Search for the cell housing the specified text and yield its [x, y] center coordinate. 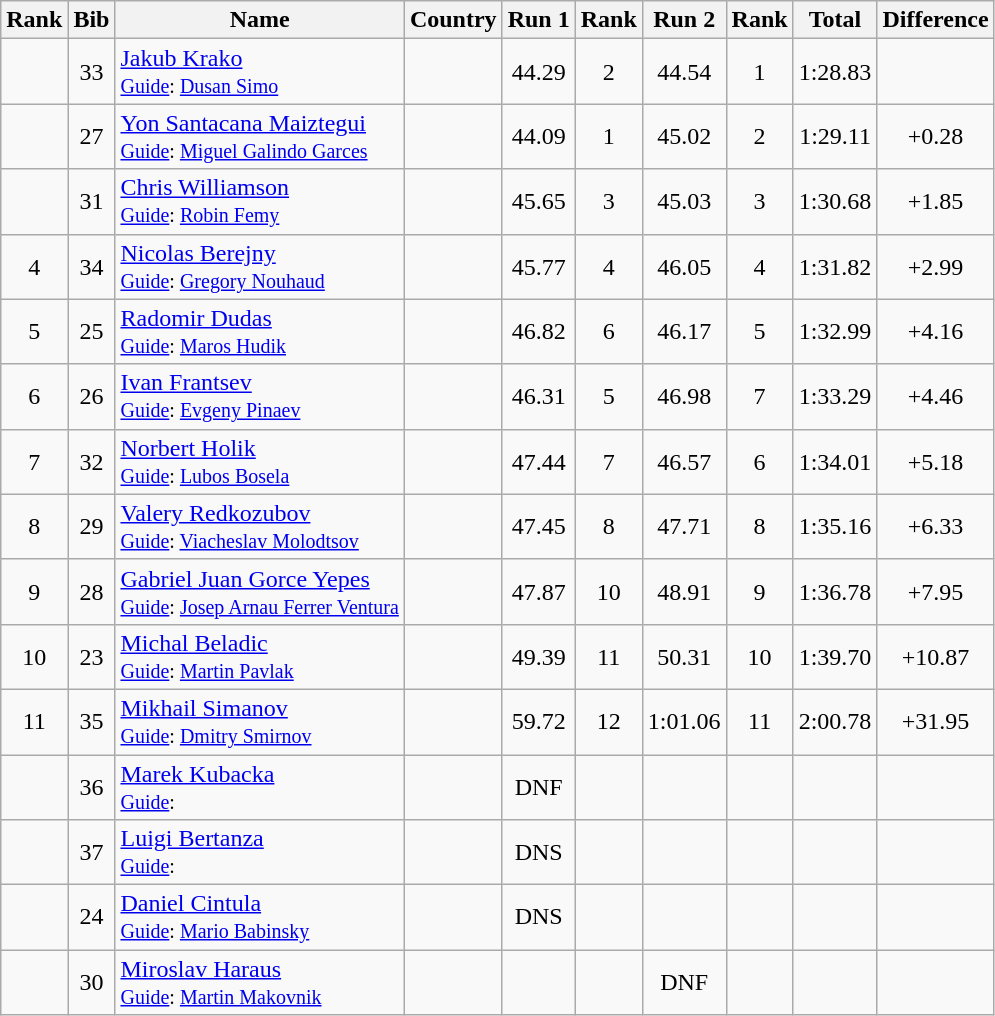
Nicolas BerejnyGuide: Gregory Nouhaud [260, 266]
Name [260, 20]
46.05 [684, 266]
Ivan FrantsevGuide: Evgeny Pinaev [260, 396]
29 [92, 526]
46.82 [538, 332]
31 [92, 202]
Chris WilliamsonGuide: Robin Femy [260, 202]
Miroslav HarausGuide: Martin Makovnik [260, 982]
Michal BeladicGuide: Martin Pavlak [260, 656]
Valery RedkozubovGuide: Viacheslav Molodtsov [260, 526]
+31.95 [936, 722]
45.03 [684, 202]
36 [92, 786]
27 [92, 136]
37 [92, 852]
1:32.99 [835, 332]
1:28.83 [835, 72]
Country [453, 20]
Run 2 [684, 20]
Yon Santacana MaizteguiGuide: Miguel Galindo Garces [260, 136]
1:36.78 [835, 592]
1:30.68 [835, 202]
23 [92, 656]
45.77 [538, 266]
1:29.11 [835, 136]
59.72 [538, 722]
Gabriel Juan Gorce YepesGuide: Josep Arnau Ferrer Ventura [260, 592]
1:39.70 [835, 656]
47.45 [538, 526]
Bib [92, 20]
34 [92, 266]
Jakub KrakoGuide: Dusan Simo [260, 72]
33 [92, 72]
+2.99 [936, 266]
44.54 [684, 72]
1:31.82 [835, 266]
Daniel CintulaGuide: Mario Babinsky [260, 918]
12 [608, 722]
35 [92, 722]
45.65 [538, 202]
47.71 [684, 526]
Total [835, 20]
45.02 [684, 136]
32 [92, 462]
28 [92, 592]
46.31 [538, 396]
1:33.29 [835, 396]
46.57 [684, 462]
30 [92, 982]
49.39 [538, 656]
+4.16 [936, 332]
Mikhail SimanovGuide: Dmitry Smirnov [260, 722]
50.31 [684, 656]
+10.87 [936, 656]
Marek KubackaGuide: [260, 786]
Norbert HolikGuide: Lubos Bosela [260, 462]
24 [92, 918]
+4.46 [936, 396]
2:00.78 [835, 722]
47.44 [538, 462]
25 [92, 332]
+0.28 [936, 136]
+5.18 [936, 462]
44.09 [538, 136]
Run 1 [538, 20]
1:34.01 [835, 462]
+7.95 [936, 592]
1:35.16 [835, 526]
46.98 [684, 396]
Difference [936, 20]
46.17 [684, 332]
1:01.06 [684, 722]
47.87 [538, 592]
+6.33 [936, 526]
Luigi BertanzaGuide: [260, 852]
44.29 [538, 72]
+1.85 [936, 202]
Radomir DudasGuide: Maros Hudik [260, 332]
26 [92, 396]
48.91 [684, 592]
